Find where the given text appears and provide that cell's center as [x, y] coordinate. 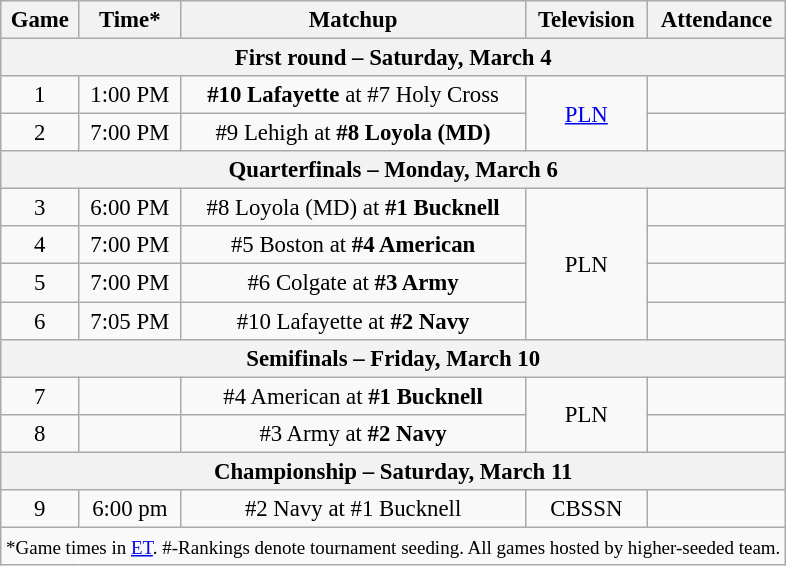
8 [40, 433]
7:05 PM [130, 321]
#3 Army at #2 Navy [354, 433]
3 [40, 208]
Semifinals – Friday, March 10 [394, 358]
*Game times in ET. #-Rankings denote tournament seeding. All games hosted by higher-seeded team. [394, 546]
1:00 PM [130, 95]
2 [40, 133]
#10 Lafayette at #2 Navy [354, 321]
Championship – Saturday, March 11 [394, 471]
1 [40, 95]
7 [40, 396]
#2 Navy at #1 Bucknell [354, 509]
6 [40, 321]
Time* [130, 20]
Quarterfinals – Monday, March 6 [394, 170]
#6 Colgate at #3 Army [354, 283]
#10 Lafayette at #7 Holy Cross [354, 95]
#9 Lehigh at #8 Loyola (MD) [354, 133]
Attendance [716, 20]
Television [586, 20]
CBSSN [586, 509]
#4 American at #1 Bucknell [354, 396]
6:00 pm [130, 509]
First round – Saturday, March 4 [394, 58]
#8 Loyola (MD) at #1 Bucknell [354, 208]
Matchup [354, 20]
4 [40, 245]
#5 Boston at #4 American [354, 245]
9 [40, 509]
5 [40, 283]
6:00 PM [130, 208]
Game [40, 20]
